Find where the given text appears and provide that cell's center as [x, y] coordinate. 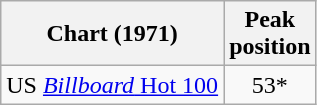
US Billboard Hot 100 [112, 85]
53* [270, 85]
Chart (1971) [112, 34]
Peakposition [270, 34]
